Return the (x, y) coordinate for the center point of the cell that contains the specified text.  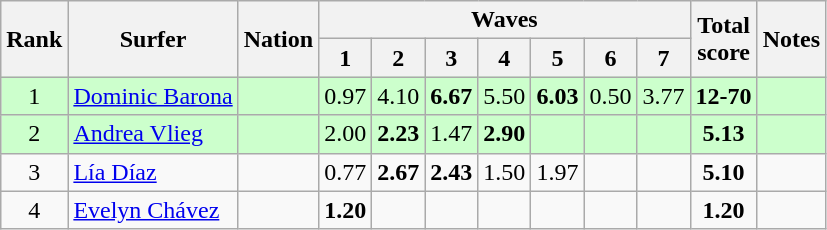
1.47 (452, 134)
6.67 (452, 96)
4.10 (398, 96)
0.97 (346, 96)
Evelyn Chávez (153, 210)
1.97 (558, 172)
2.00 (346, 134)
Lía Díaz (153, 172)
1.50 (504, 172)
12-70 (724, 96)
Dominic Barona (153, 96)
5 (558, 58)
Notes (791, 39)
2.67 (398, 172)
5.10 (724, 172)
Andrea Vlieg (153, 134)
2.90 (504, 134)
Totalscore (724, 39)
5.13 (724, 134)
Rank (34, 39)
Waves (504, 20)
7 (664, 58)
3.77 (664, 96)
2.43 (452, 172)
0.50 (610, 96)
Nation (278, 39)
6.03 (558, 96)
0.77 (346, 172)
6 (610, 58)
2.23 (398, 134)
Surfer (153, 39)
5.50 (504, 96)
